Output the [x, y] coordinate of the center of the cell containing the given text.  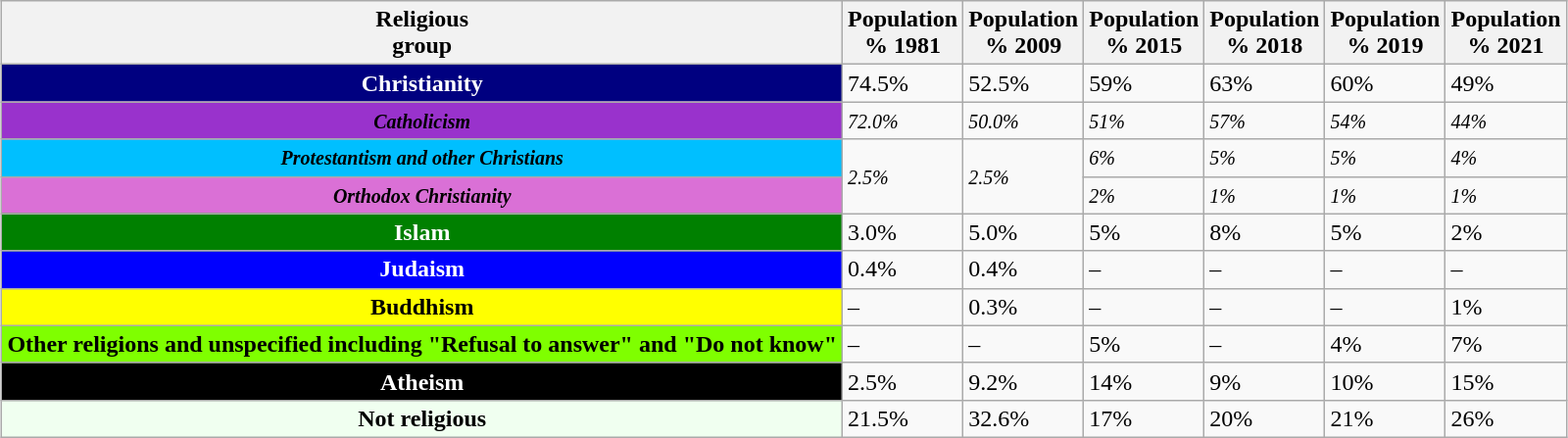
26% [1505, 418]
0.3% [1023, 307]
Population % 2009 [1023, 33]
Catholicism [422, 121]
60% [1386, 83]
Atheism [422, 381]
74.5% [904, 83]
9% [1264, 381]
49% [1505, 83]
10% [1386, 381]
8% [1264, 232]
50.0% [1023, 121]
20% [1264, 418]
17% [1145, 418]
72.0% [904, 121]
Population % 1981 [904, 33]
21% [1386, 418]
52.5% [1023, 83]
9.2% [1023, 381]
Population % 2015 [1145, 33]
Other religions and unspecified including "Refusal to answer" and "Do not know" [422, 344]
57% [1264, 121]
3.0% [904, 232]
Islam [422, 232]
Judaism [422, 269]
Population % 2018 [1264, 33]
51% [1145, 121]
Christianity [422, 83]
Religiousgroup [422, 33]
15% [1505, 381]
63% [1264, 83]
14% [1145, 381]
44% [1505, 121]
54% [1386, 121]
Buddhism [422, 307]
Orthodox Christianity [422, 195]
Not religious [422, 418]
Population % 2021 [1505, 33]
5.0% [1023, 232]
7% [1505, 344]
6% [1145, 158]
59% [1145, 83]
Protestantism and other Christians [422, 158]
21.5% [904, 418]
32.6% [1023, 418]
Population % 2019 [1386, 33]
